Search for the cell housing the specified text and yield its (x, y) center coordinate. 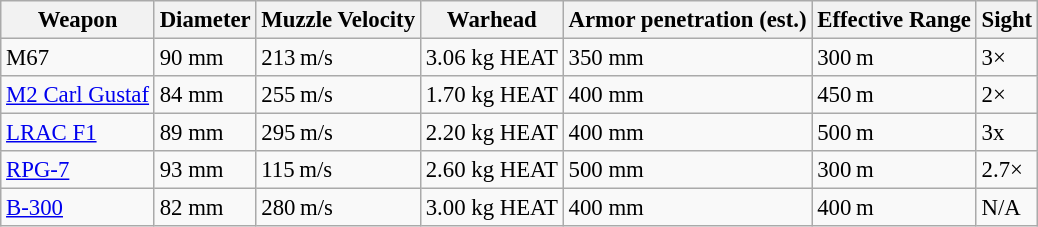
1.70 kg HEAT (492, 95)
LRAC F1 (78, 133)
Muzzle Velocity (338, 20)
3.00 kg HEAT (492, 208)
90 mm (205, 58)
Sight (1006, 20)
Diameter (205, 20)
89 mm (205, 133)
82 mm (205, 208)
N/A (1006, 208)
RPG-7 (78, 170)
3.06 kg HEAT (492, 58)
115 m/s (338, 170)
400 m (894, 208)
500 m (894, 133)
500 mm (688, 170)
3× (1006, 58)
213 m/s (338, 58)
2.60 kg HEAT (492, 170)
Effective Range (894, 20)
M2 Carl Gustaf (78, 95)
93 mm (205, 170)
350 mm (688, 58)
280 m/s (338, 208)
2× (1006, 95)
255 m/s (338, 95)
295 m/s (338, 133)
2.7× (1006, 170)
Warhead (492, 20)
M67 (78, 58)
84 mm (205, 95)
B-300 (78, 208)
Weapon (78, 20)
450 m (894, 95)
Armor penetration (est.) (688, 20)
2.20 kg HEAT (492, 133)
3x (1006, 133)
